Identify which cell holds the provided text, then report its (X, Y) central coordinate. 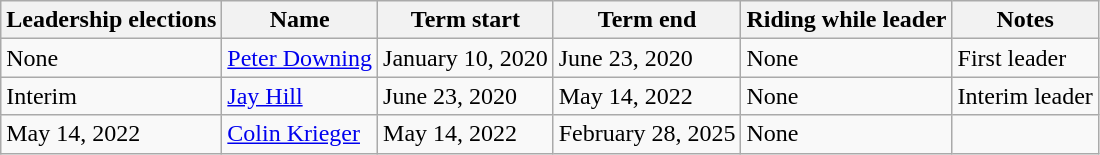
Peter Downing (300, 58)
February 28, 2025 (647, 134)
Notes (1025, 20)
Riding while leader (846, 20)
Term end (647, 20)
First leader (1025, 58)
Interim (112, 96)
January 10, 2020 (466, 58)
Colin Krieger (300, 134)
Jay Hill (300, 96)
Interim leader (1025, 96)
Leadership elections (112, 20)
Term start (466, 20)
Name (300, 20)
